Pinpoint the cell where the given text exists, returning its [X, Y] midpoint coordinate. 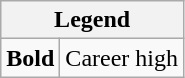
Legend [92, 20]
Bold [30, 58]
Career high [122, 58]
